Capture the cell that displays the provided text and extract its [X, Y] central coordinate. 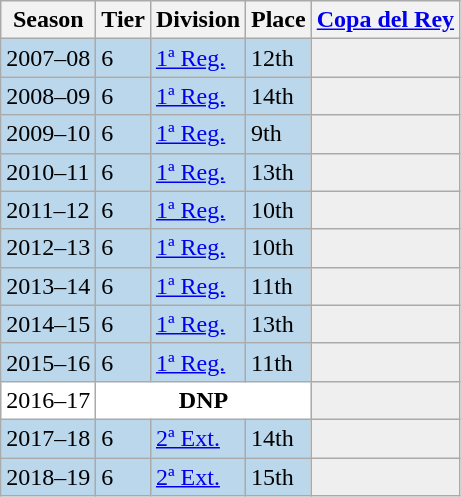
Place [279, 20]
2007–08 [48, 58]
12th [279, 58]
DNP [204, 400]
2010–11 [48, 172]
2015–16 [48, 362]
Season [48, 20]
15th [279, 477]
2008–09 [48, 96]
9th [279, 134]
2014–15 [48, 324]
2016–17 [48, 400]
Copa del Rey [385, 20]
2013–14 [48, 286]
2017–18 [48, 438]
2012–13 [48, 248]
Division [198, 20]
2009–10 [48, 134]
Tier [124, 20]
2018–19 [48, 477]
2011–12 [48, 210]
